Detect which cell encompasses the target text, then output its (x, y) center coordinate. 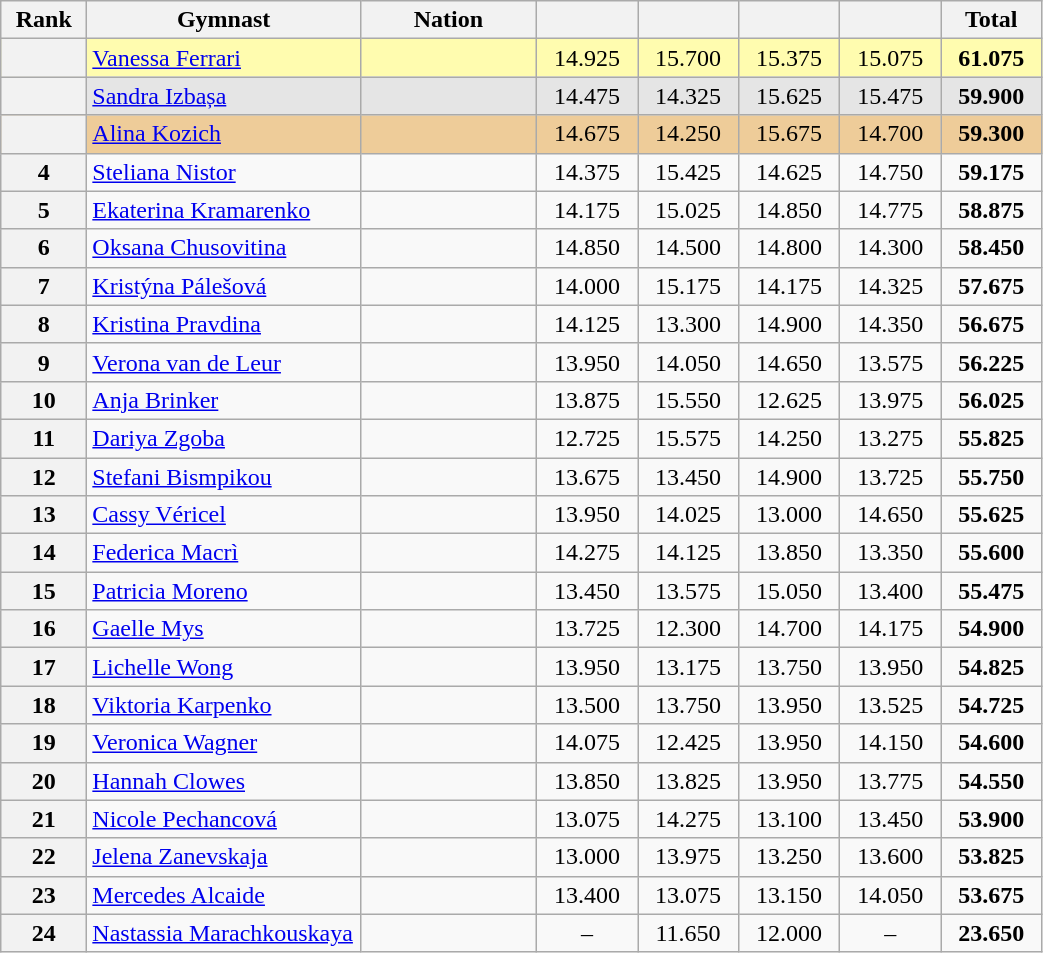
54.725 (992, 705)
55.600 (992, 553)
13.825 (688, 781)
Vanessa Ferrari (224, 58)
56.675 (992, 324)
53.900 (992, 819)
Ekaterina Kramarenko (224, 210)
Rank (44, 20)
14.800 (790, 248)
21 (44, 819)
Patricia Moreno (224, 591)
Federica Macrì (224, 553)
12.000 (790, 933)
Sandra Izbașa (224, 96)
14.300 (890, 248)
15.425 (688, 172)
Dariya Zgoba (224, 438)
11.650 (688, 933)
14.025 (688, 515)
15.700 (688, 58)
15.675 (790, 134)
8 (44, 324)
Kristina Pravdina (224, 324)
13.775 (890, 781)
15.025 (688, 210)
13.600 (890, 857)
53.825 (992, 857)
54.900 (992, 629)
16 (44, 629)
13.175 (688, 667)
13.350 (890, 553)
15.625 (790, 96)
Viktoria Karpenko (224, 705)
12.625 (790, 400)
54.825 (992, 667)
19 (44, 743)
6 (44, 248)
15 (44, 591)
23.650 (992, 933)
58.450 (992, 248)
57.675 (992, 286)
13.875 (586, 400)
14.500 (688, 248)
61.075 (992, 58)
Gymnast (224, 20)
56.225 (992, 362)
13.250 (790, 857)
Oksana Chusovitina (224, 248)
14.775 (890, 210)
15.375 (790, 58)
54.600 (992, 743)
55.475 (992, 591)
14.375 (586, 172)
20 (44, 781)
Verona van de Leur (224, 362)
4 (44, 172)
7 (44, 286)
Kristýna Pálešová (224, 286)
13.275 (890, 438)
11 (44, 438)
Hannah Clowes (224, 781)
Jelena Zanevskaja (224, 857)
15.475 (890, 96)
Lichelle Wong (224, 667)
Stefani Bismpikou (224, 477)
5 (44, 210)
13.100 (790, 819)
23 (44, 895)
12.725 (586, 438)
14.625 (790, 172)
14.675 (586, 134)
Total (992, 20)
9 (44, 362)
13.675 (586, 477)
55.750 (992, 477)
59.175 (992, 172)
14.150 (890, 743)
59.900 (992, 96)
12.300 (688, 629)
Nastassia Marachkouskaya (224, 933)
14.925 (586, 58)
13.150 (790, 895)
15.575 (688, 438)
14 (44, 553)
14.750 (890, 172)
13.525 (890, 705)
54.550 (992, 781)
59.300 (992, 134)
55.625 (992, 515)
58.875 (992, 210)
12.425 (688, 743)
13.500 (586, 705)
Nicole Pechancová (224, 819)
12 (44, 477)
Steliana Nistor (224, 172)
17 (44, 667)
13.300 (688, 324)
15.050 (790, 591)
22 (44, 857)
14.075 (586, 743)
Anja Brinker (224, 400)
24 (44, 933)
55.825 (992, 438)
53.675 (992, 895)
Cassy Véricel (224, 515)
Mercedes Alcaide (224, 895)
Alina Kozich (224, 134)
14.475 (586, 96)
15.175 (688, 286)
18 (44, 705)
13 (44, 515)
10 (44, 400)
14.000 (586, 286)
15.075 (890, 58)
14.350 (890, 324)
Gaelle Mys (224, 629)
Nation (448, 20)
15.550 (688, 400)
56.025 (992, 400)
Veronica Wagner (224, 743)
